Find where the given text appears and provide that cell's center as (x, y) coordinate. 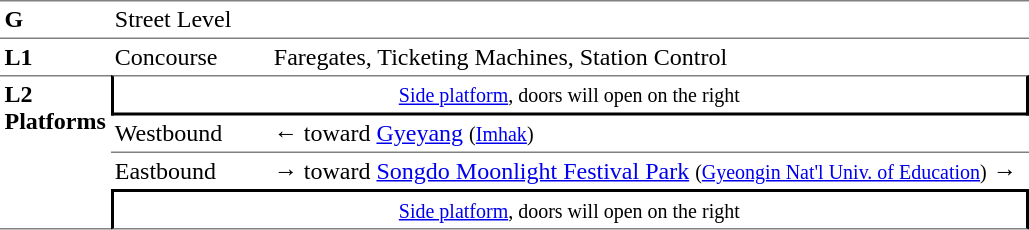
Westbound (190, 135)
Eastbound (190, 171)
← toward Gyeyang (Imhak) (648, 135)
Concourse (190, 57)
L2Platforms (55, 152)
G (55, 20)
→ toward Songdo Moonlight Festival Park (Gyeongin Nat'l Univ. of Education) → (648, 171)
Street Level (190, 20)
Faregates, Ticketing Machines, Station Control (648, 57)
L1 (55, 57)
